Identify which cell holds the provided text, then report its [x, y] central coordinate. 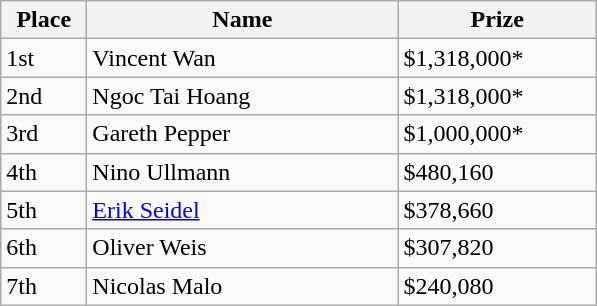
1st [44, 58]
Vincent Wan [242, 58]
$1,000,000* [498, 134]
Nino Ullmann [242, 172]
Oliver Weis [242, 248]
6th [44, 248]
4th [44, 172]
$240,080 [498, 286]
Place [44, 20]
Gareth Pepper [242, 134]
3rd [44, 134]
Ngoc Tai Hoang [242, 96]
2nd [44, 96]
7th [44, 286]
Erik Seidel [242, 210]
5th [44, 210]
$378,660 [498, 210]
Name [242, 20]
$480,160 [498, 172]
Nicolas Malo [242, 286]
Prize [498, 20]
$307,820 [498, 248]
